Extract the (x, y) coordinate from the center of the cell holding the provided text.  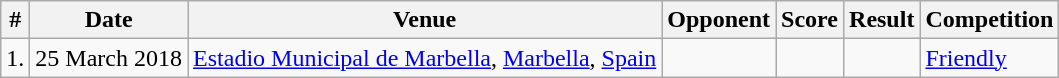
Result (882, 20)
Score (810, 20)
Date (109, 20)
Competition (990, 20)
Estadio Municipal de Marbella, Marbella, Spain (425, 58)
1. (16, 58)
# (16, 20)
Friendly (990, 58)
Opponent (719, 20)
25 March 2018 (109, 58)
Venue (425, 20)
